Output the [X, Y] coordinate of the center of the cell containing the given text.  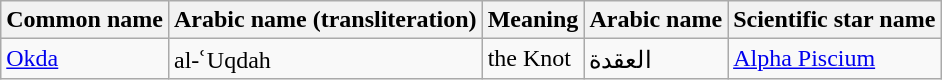
Common name [85, 20]
Meaning [533, 20]
Arabic name [656, 20]
al-ʿUqdah [325, 59]
the Knot [533, 59]
العقدة [656, 59]
Alpha Piscium [834, 59]
Arabic name (transliteration) [325, 20]
Scientific star name [834, 20]
Okda [85, 59]
